Determine the (X, Y) coordinate at the center of the cell enclosing the given text.  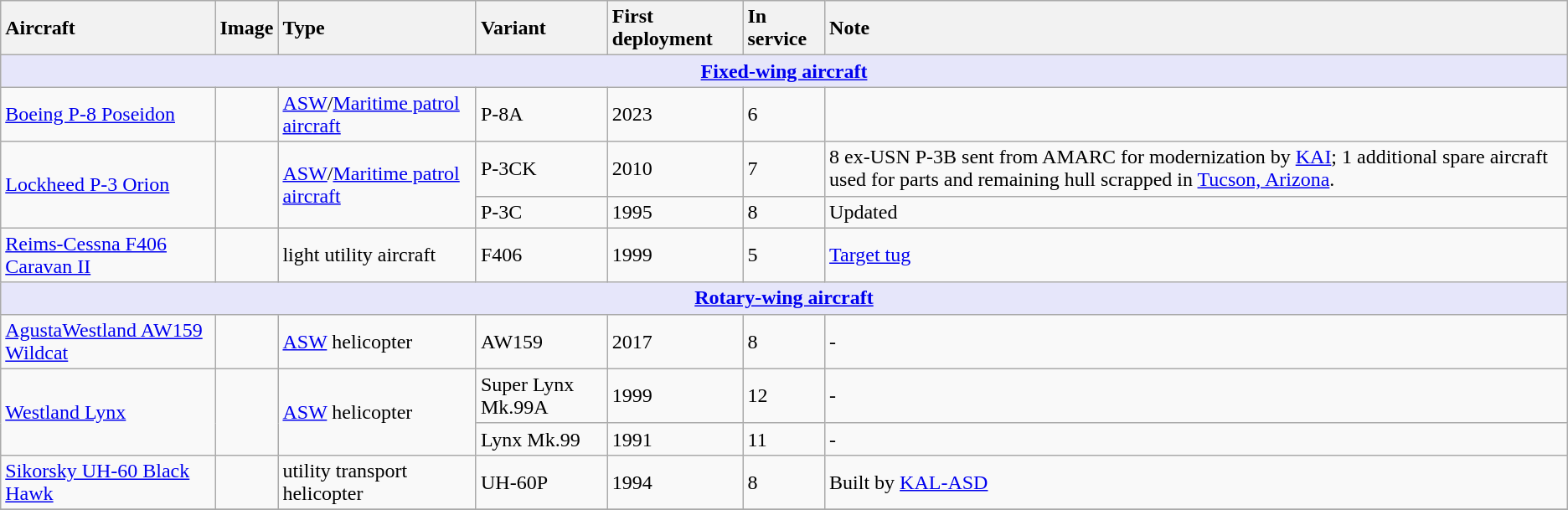
Lockheed P-3 Orion (108, 184)
light utility aircraft (377, 255)
Fixed-wing aircraft (784, 71)
1994 (675, 482)
Reims-Cessna F406 Caravan II (108, 255)
Built by KAL-ASD (1196, 482)
Westland Lynx (108, 412)
AW159 (541, 342)
Aircraft (108, 28)
P-3C (541, 212)
P-3CK (541, 169)
2017 (675, 342)
1991 (675, 439)
8 ex-USN P-3B sent from AMARC for modernization by KAI; 1 additional spare aircraft used for parts and remaining hull scrapped in Tucson, Arizona. (1196, 169)
Target tug (1196, 255)
6 (784, 114)
7 (784, 169)
2010 (675, 169)
Note (1196, 28)
First deployment (675, 28)
Variant (541, 28)
11 (784, 439)
In service (784, 28)
Super Lynx Mk.99A (541, 395)
F406 (541, 255)
2023 (675, 114)
Sikorsky UH-60 Black Hawk (108, 482)
utility transport helicopter (377, 482)
Image (246, 28)
AgustaWestland AW159 Wildcat (108, 342)
12 (784, 395)
Boeing P-8 Poseidon (108, 114)
P-8A (541, 114)
Lynx Mk.99 (541, 439)
Type (377, 28)
1995 (675, 212)
Rotary-wing aircraft (784, 298)
UH-60P (541, 482)
Updated (1196, 212)
5 (784, 255)
